Capture the cell that displays the provided text and extract its (x, y) central coordinate. 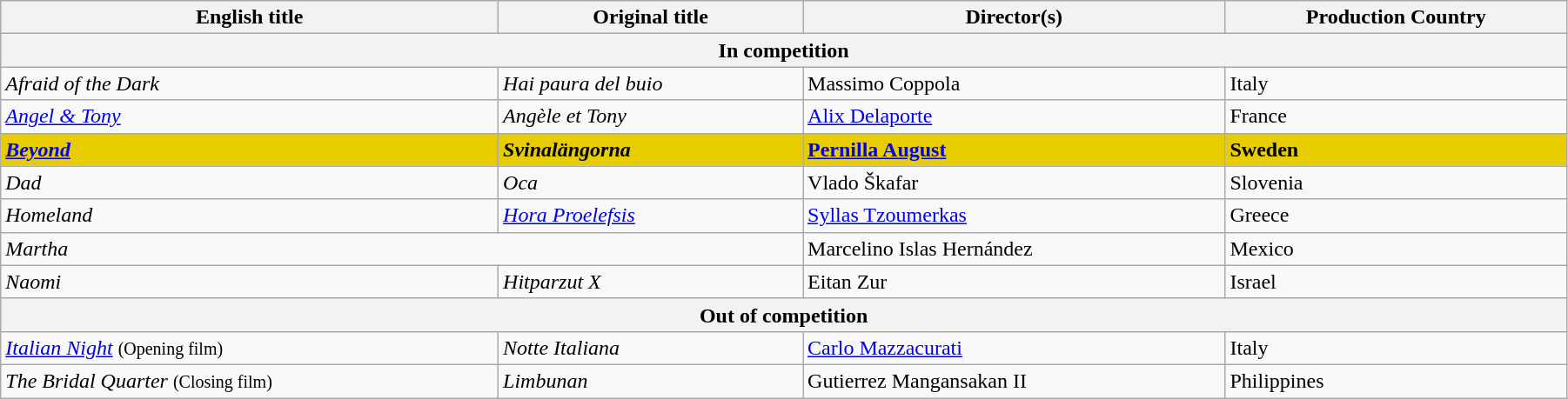
Italian Night (Opening film) (250, 348)
Angel & Tony (250, 116)
Martha (402, 249)
Gutierrez Mangansakan II (1015, 381)
Homeland (250, 216)
Philippines (1396, 381)
Svinalängorna (651, 150)
Carlo Mazzacurati (1015, 348)
Oca (651, 183)
Notte Italiana (651, 348)
Limbunan (651, 381)
Pernilla August (1015, 150)
The Bridal Quarter (Closing film) (250, 381)
Naomi (250, 282)
Massimo Coppola (1015, 83)
Hitparzut X (651, 282)
Beyond (250, 150)
Greece (1396, 216)
Original title (651, 17)
Mexico (1396, 249)
Director(s) (1015, 17)
Vlado Škafar (1015, 183)
English title (250, 17)
Alix Delaporte (1015, 116)
France (1396, 116)
Out of competition (784, 315)
Eitan Zur (1015, 282)
Production Country (1396, 17)
Hai paura del buio (651, 83)
Syllas Tzoumerkas (1015, 216)
Afraid of the Dark (250, 83)
Sweden (1396, 150)
Angèle et Tony (651, 116)
Dad (250, 183)
Israel (1396, 282)
Slovenia (1396, 183)
In competition (784, 50)
Hora Proelefsis (651, 216)
Marcelino Islas Hernández (1015, 249)
